Output the [X, Y] coordinate of the center of the cell containing the given text.  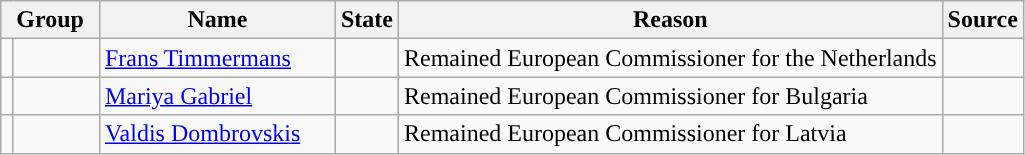
Remained European Commissioner for the Netherlands [670, 58]
Valdis Dombrovskis [217, 134]
Group [50, 20]
Mariya Gabriel [217, 96]
Reason [670, 20]
Remained European Commissioner for Bulgaria [670, 96]
Source [982, 20]
Frans Timmermans [217, 58]
Remained European Commissioner for Latvia [670, 134]
Name [217, 20]
State [366, 20]
